Capture the cell that displays the provided text and extract its [x, y] central coordinate. 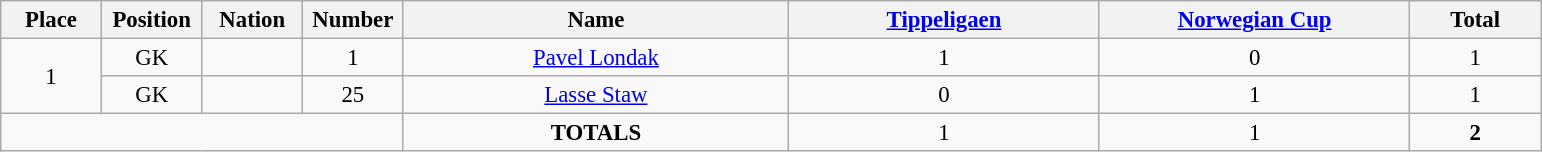
Number [354, 20]
Lasse Staw [596, 95]
2 [1476, 133]
25 [354, 95]
Name [596, 20]
TOTALS [596, 133]
Total [1476, 20]
Norwegian Cup [1254, 20]
Nation [252, 20]
Tippeligaen [944, 20]
Position [152, 20]
Place [52, 20]
Pavel Londak [596, 58]
